Detect which cell encompasses the target text, then output its (x, y) center coordinate. 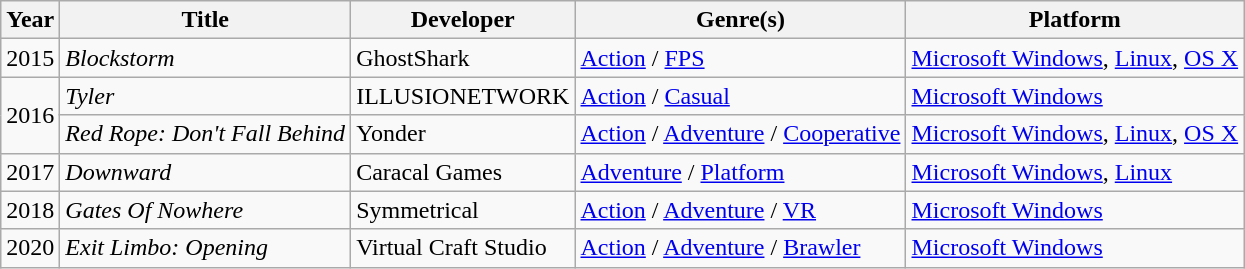
Action / Adventure / VR (740, 210)
Exit Limbo: Opening (206, 248)
Tyler (206, 96)
2016 (30, 115)
Red Rope: Don't Fall Behind (206, 134)
Gates Of Nowhere (206, 210)
Symmetrical (463, 210)
GhostShark (463, 58)
Virtual Craft Studio (463, 248)
Caracal Games (463, 172)
Downward (206, 172)
ILLUSIONETWORK (463, 96)
Developer (463, 20)
2018 (30, 210)
Microsoft Windows, Linux (1075, 172)
2015 (30, 58)
Blockstorm (206, 58)
Action / Casual (740, 96)
2020 (30, 248)
Yonder (463, 134)
Platform (1075, 20)
Title (206, 20)
Action / FPS (740, 58)
Action / Adventure / Cooperative (740, 134)
Action / Adventure / Brawler (740, 248)
Year (30, 20)
Genre(s) (740, 20)
Adventure / Platform (740, 172)
2017 (30, 172)
